Find where the given text appears and provide that cell's center as [X, Y] coordinate. 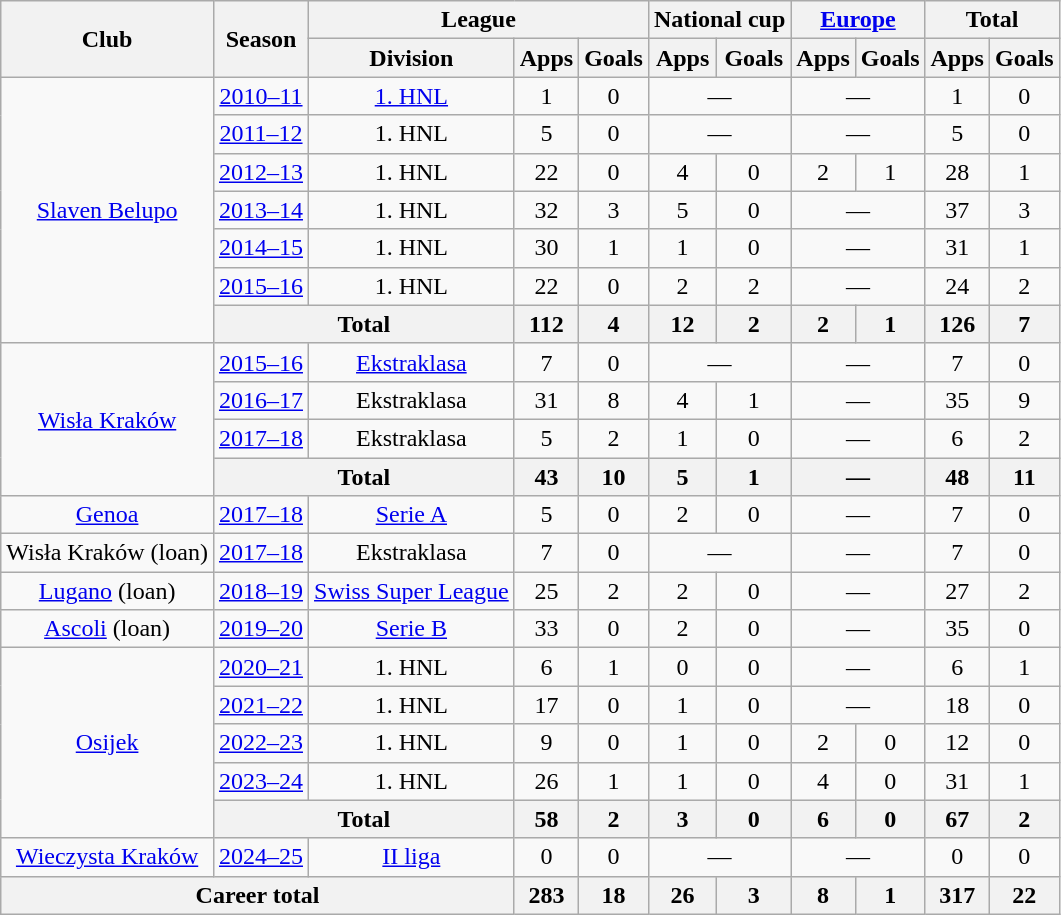
2011–12 [260, 134]
126 [957, 324]
11 [1024, 477]
Club [108, 39]
Career total [258, 895]
30 [546, 248]
Ascoli (loan) [108, 629]
Osijek [108, 743]
25 [546, 591]
2024–25 [260, 857]
17 [546, 705]
Genoa [108, 515]
2014–15 [260, 248]
28 [957, 172]
2012–13 [260, 172]
Swiss Super League [412, 591]
Division [412, 58]
Slaven Belupo [108, 210]
58 [546, 819]
2016–17 [260, 400]
112 [546, 324]
2020–21 [260, 667]
2010–11 [260, 96]
National cup [719, 20]
48 [957, 477]
43 [546, 477]
2023–24 [260, 781]
Serie B [412, 629]
League [479, 20]
Season [260, 39]
24 [957, 286]
2013–14 [260, 210]
317 [957, 895]
Wisła Kraków (loan) [108, 553]
Lugano (loan) [108, 591]
Serie A [412, 515]
10 [614, 477]
Wieczysta Kraków [108, 857]
37 [957, 210]
27 [957, 591]
2018–19 [260, 591]
II liga [412, 857]
32 [546, 210]
Europe [858, 20]
Wisła Kraków [108, 419]
2022–23 [260, 743]
283 [546, 895]
2019–20 [260, 629]
67 [957, 819]
2021–22 [260, 705]
33 [546, 629]
